From the cell containing the given text, extract its center point as (X, Y) coordinate. 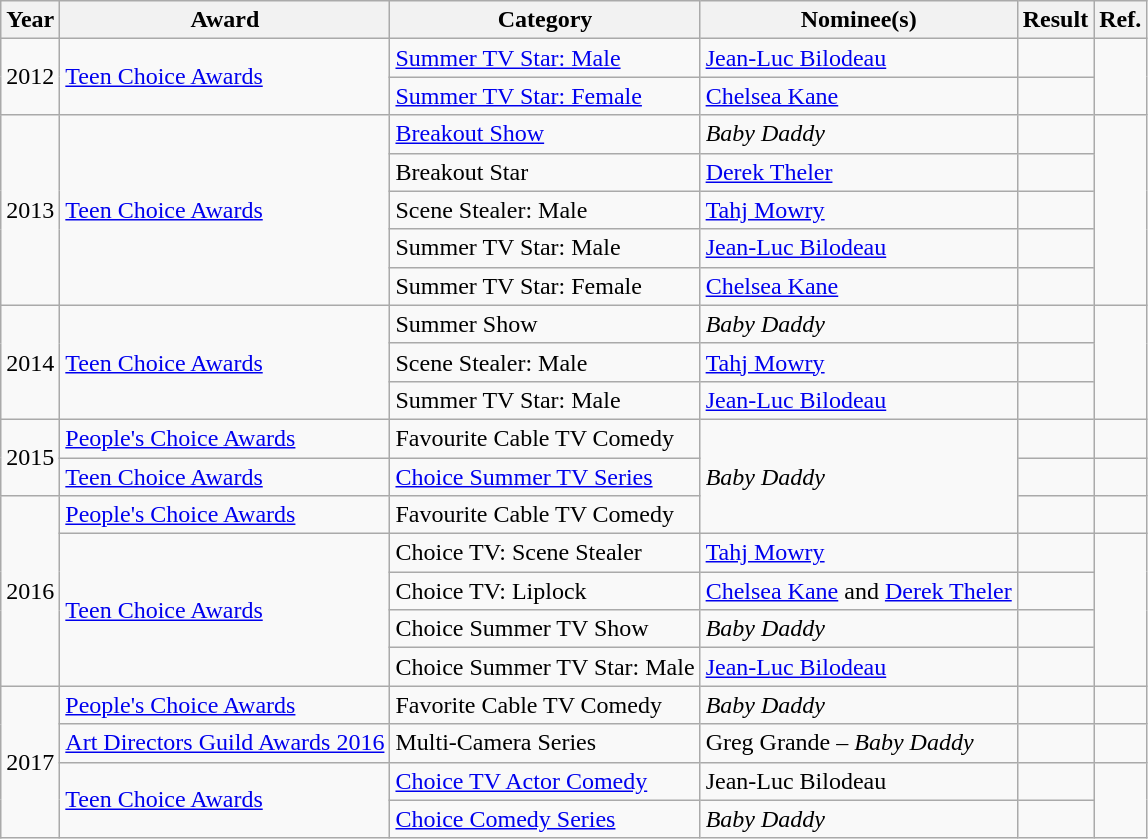
Year (30, 20)
Choice Comedy Series (545, 819)
Choice TV: Liplock (545, 591)
Award (225, 20)
Result (1055, 20)
2015 (30, 457)
Greg Grande – Baby Daddy (858, 743)
2017 (30, 762)
2012 (30, 77)
Category (545, 20)
Choice Summer TV Show (545, 629)
Nominee(s) (858, 20)
Choice TV: Scene Stealer (545, 553)
Art Directors Guild Awards 2016 (225, 743)
Favorite Cable TV Comedy (545, 705)
Multi-Camera Series (545, 743)
Choice Summer TV Series (545, 477)
2013 (30, 210)
2016 (30, 591)
Summer Show (545, 324)
Choice Summer TV Star: Male (545, 667)
Breakout Star (545, 172)
Derek Theler (858, 172)
Choice TV Actor Comedy (545, 781)
2014 (30, 362)
Ref. (1120, 20)
Breakout Show (545, 134)
Chelsea Kane and Derek Theler (858, 591)
